Search for the cell housing the specified text and yield its (X, Y) center coordinate. 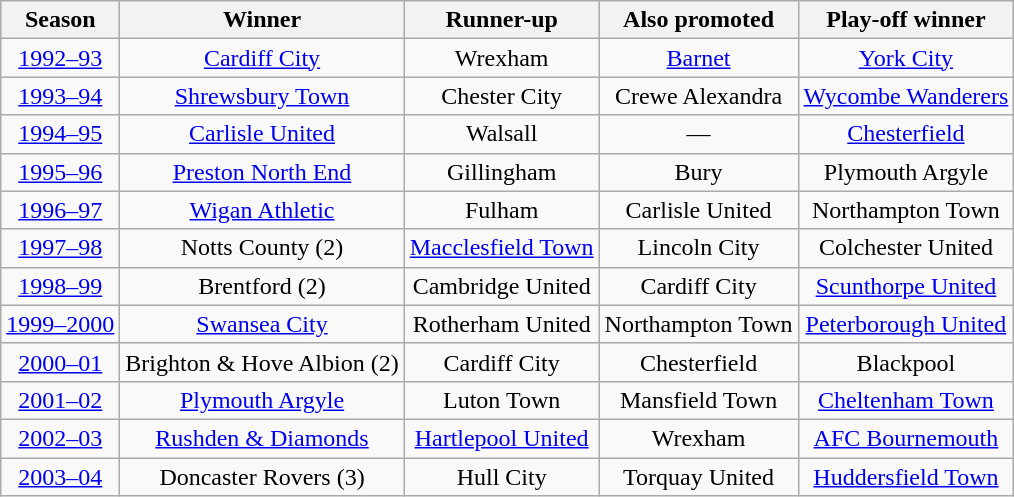
Scunthorpe United (906, 286)
1992–93 (60, 58)
York City (906, 58)
Luton Town (502, 400)
Play-off winner (906, 20)
Gillingham (502, 172)
Cheltenham Town (906, 400)
Runner-up (502, 20)
Wycombe Wanderers (906, 96)
Blackpool (906, 362)
Preston North End (262, 172)
1994–95 (60, 134)
Rushden & Diamonds (262, 438)
Chester City (502, 96)
Also promoted (698, 20)
Colchester United (906, 248)
Torquay United (698, 477)
Hull City (502, 477)
2003–04 (60, 477)
Rotherham United (502, 324)
1993–94 (60, 96)
1997–98 (60, 248)
Barnet (698, 58)
Macclesfield Town (502, 248)
1999–2000 (60, 324)
Fulham (502, 210)
Bury (698, 172)
Shrewsbury Town (262, 96)
Notts County (2) (262, 248)
Winner (262, 20)
AFC Bournemouth (906, 438)
1995–96 (60, 172)
2001–02 (60, 400)
Brentford (2) (262, 286)
Cambridge United (502, 286)
— (698, 134)
Hartlepool United (502, 438)
Peterborough United (906, 324)
1996–97 (60, 210)
Crewe Alexandra (698, 96)
Lincoln City (698, 248)
Swansea City (262, 324)
Season (60, 20)
Huddersfield Town (906, 477)
Mansfield Town (698, 400)
Wigan Athletic (262, 210)
2000–01 (60, 362)
Doncaster Rovers (3) (262, 477)
1998–99 (60, 286)
Walsall (502, 134)
Brighton & Hove Albion (2) (262, 362)
2002–03 (60, 438)
